From the cell containing the given text, extract its center point as (x, y) coordinate. 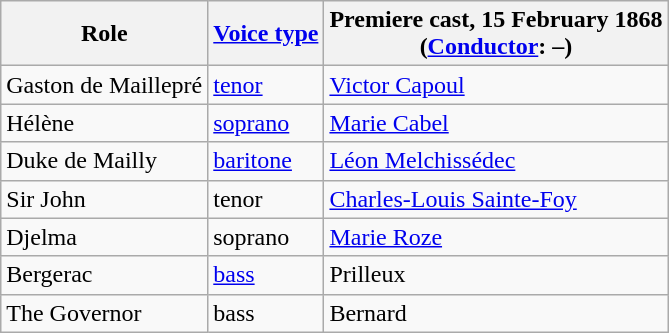
Marie Roze (496, 237)
baritone (266, 161)
The Governor (104, 313)
Bernard (496, 313)
Bergerac (104, 275)
Duke de Mailly (104, 161)
Léon Melchissédec (496, 161)
Premiere cast, 15 February 1868(Conductor: –) (496, 34)
Role (104, 34)
Djelma (104, 237)
Voice type (266, 34)
Marie Cabel (496, 123)
Victor Capoul (496, 85)
Hélène (104, 123)
Prilleux (496, 275)
Charles-Louis Sainte-Foy (496, 199)
Sir John (104, 199)
Gaston de Maillepré (104, 85)
